Return the (x, y) coordinate for the center point of the cell that contains the specified text.  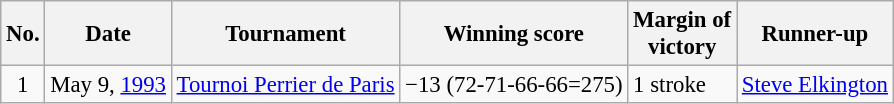
−13 (72-71-66-66=275) (514, 85)
1 (23, 85)
May 9, 1993 (108, 85)
Winning score (514, 34)
Tournament (286, 34)
Margin ofvictory (682, 34)
No. (23, 34)
Tournoi Perrier de Paris (286, 85)
Runner-up (814, 34)
Date (108, 34)
Steve Elkington (814, 85)
1 stroke (682, 85)
